Provide the [X, Y] coordinate of the cell's center where the given text is located.  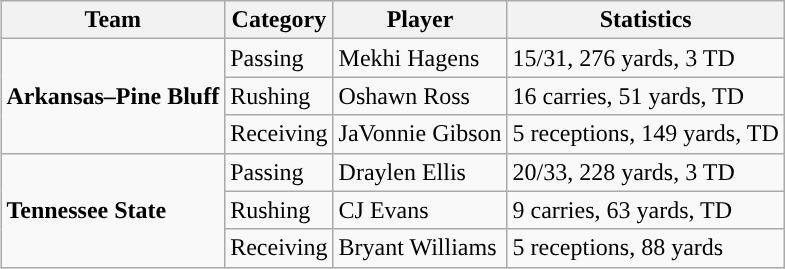
16 carries, 51 yards, TD [646, 96]
Arkansas–Pine Bluff [113, 96]
Oshawn Ross [420, 96]
15/31, 276 yards, 3 TD [646, 58]
5 receptions, 88 yards [646, 248]
9 carries, 63 yards, TD [646, 210]
Player [420, 20]
20/33, 228 yards, 3 TD [646, 172]
Bryant Williams [420, 248]
CJ Evans [420, 210]
Category [279, 20]
Tennessee State [113, 210]
Mekhi Hagens [420, 58]
Statistics [646, 20]
Draylen Ellis [420, 172]
Team [113, 20]
JaVonnie Gibson [420, 134]
5 receptions, 149 yards, TD [646, 134]
